Scan for the cell matching the given text and deliver its (x, y) coordinate at center. 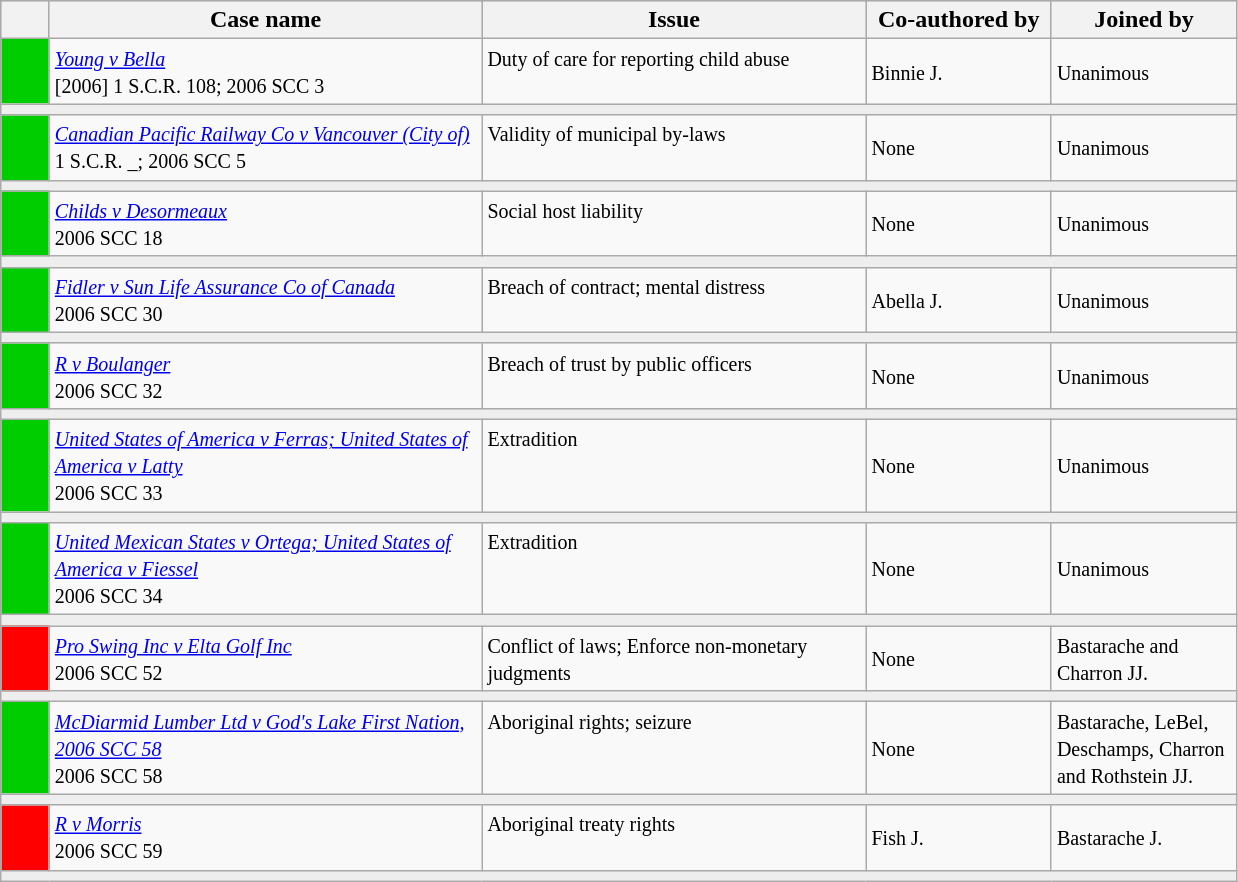
Joined by (1144, 20)
Aboriginal rights; seizure (674, 748)
Bastarache and Charron JJ. (1144, 658)
Childs v Desormeaux 2006 SCC 18 (266, 224)
Issue (674, 20)
Conflict of laws; Enforce non-monetary judgments (674, 658)
R v Morris 2006 SCC 59 (266, 838)
Bastarache J. (1144, 838)
Breach of contract; mental distress (674, 300)
Abella J. (958, 300)
Fidler v Sun Life Assurance Co of Canada 2006 SCC 30 (266, 300)
Co-authored by (958, 20)
United States of America v Ferras; United States of America v Latty 2006 SCC 33 (266, 465)
Bastarache, LeBel, Deschamps, Charron and Rothstein JJ. (1144, 748)
United Mexican States v Ortega; United States of America v Fiessel 2006 SCC 34 (266, 569)
Binnie J. (958, 72)
McDiarmid Lumber Ltd v God's Lake First Nation, 2006 SCC 58 2006 SCC 58 (266, 748)
Fish J. (958, 838)
R v Boulanger 2006 SCC 32 (266, 376)
Young v Bella [2006] 1 S.C.R. 108; 2006 SCC 3 (266, 72)
Canadian Pacific Railway Co v Vancouver (City of) 1 S.C.R. _; 2006 SCC 5 (266, 148)
Pro Swing Inc v Elta Golf Inc 2006 SCC 52 (266, 658)
Case name (266, 20)
Duty of care for reporting child abuse (674, 72)
Aboriginal treaty rights (674, 838)
Breach of trust by public officers (674, 376)
Validity of municipal by-laws (674, 148)
Social host liability (674, 224)
